Search for the cell housing the specified text and yield its [X, Y] center coordinate. 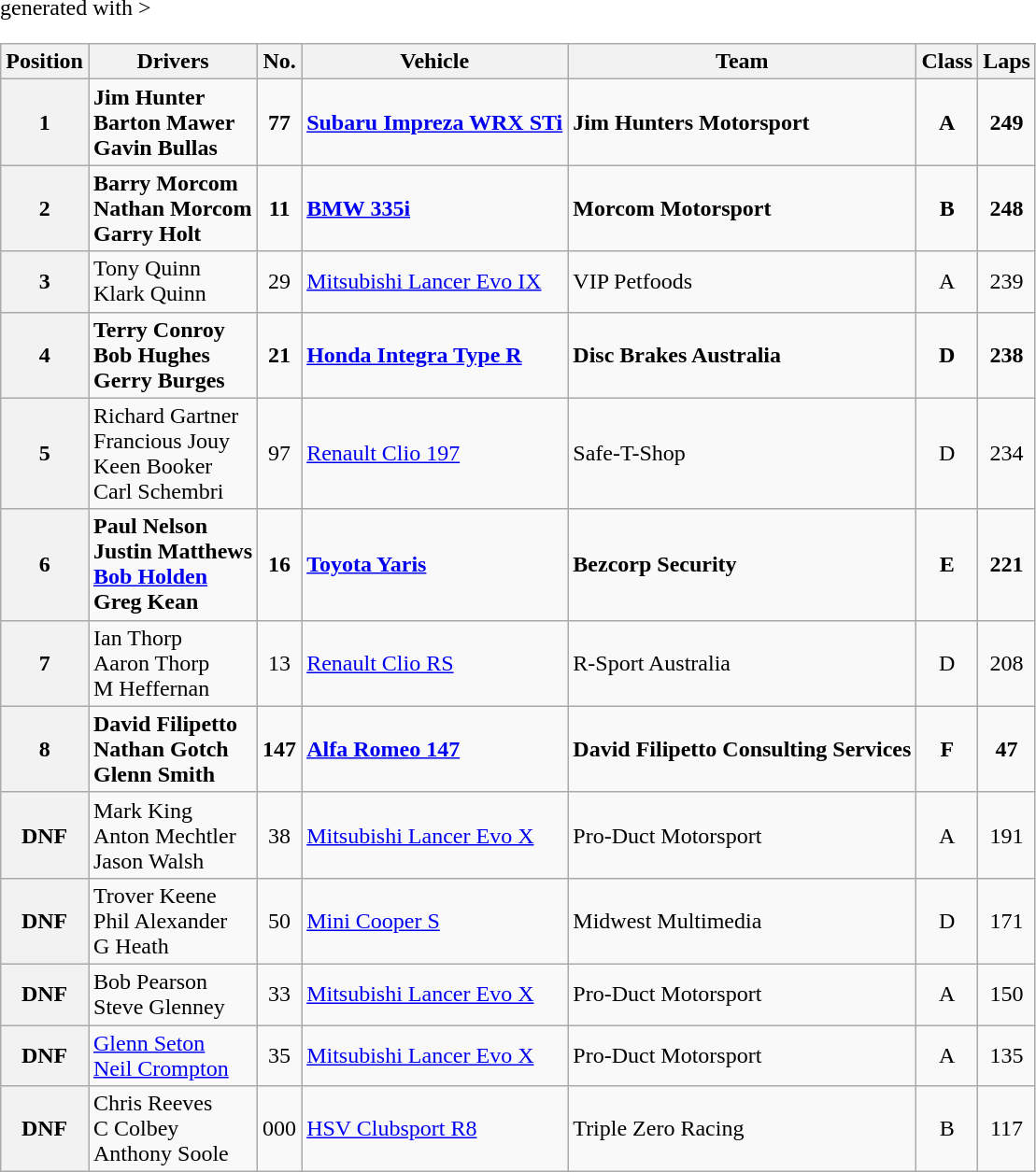
Paul Nelson Justin Matthews Bob Holden Greg Kean [172, 564]
234 [1007, 454]
221 [1007, 564]
2 [45, 208]
13 [280, 663]
Jim Hunters Motorsport [742, 122]
77 [280, 122]
135 [1007, 1055]
Richard Gartner Francious Jouy Keen Booker Carl Schembri [172, 454]
35 [280, 1055]
David Filipetto Nathan Gotch Glenn Smith [172, 749]
F [947, 749]
Bob Pearson Steve Glenney [172, 994]
VIP Petfoods [742, 282]
16 [280, 564]
Barry Morcom Nathan Morcom Garry Holt [172, 208]
150 [1007, 994]
Alfa Romeo 147 [435, 749]
191 [1007, 835]
Safe-T-Shop [742, 454]
Trover Keene Phil Alexander G Heath [172, 921]
Jim Hunter Barton Mawer Gavin Bullas [172, 122]
Mark King Anton Mechtler Jason Walsh [172, 835]
Ian Thorp Aaron Thorp M Heffernan [172, 663]
Mitsubishi Lancer Evo IX [435, 282]
147 [280, 749]
Tony Quinn Klark Quinn [172, 282]
208 [1007, 663]
Laps [1007, 62]
8 [45, 749]
Glenn Seton Neil Crompton [172, 1055]
47 [1007, 749]
5 [45, 454]
6 [45, 564]
50 [280, 921]
HSV Clubsport R8 [435, 1129]
Class [947, 62]
249 [1007, 122]
21 [280, 355]
239 [1007, 282]
Renault Clio 197 [435, 454]
1 [45, 122]
Midwest Multimedia [742, 921]
Triple Zero Racing [742, 1129]
7 [45, 663]
Drivers [172, 62]
238 [1007, 355]
171 [1007, 921]
Mini Cooper S [435, 921]
Chris Reeves C Colbey Anthony Soole [172, 1129]
4 [45, 355]
Honda Integra Type R [435, 355]
Toyota Yaris [435, 564]
Position [45, 62]
R-Sport Australia [742, 663]
Team [742, 62]
Renault Clio RS [435, 663]
Subaru Impreza WRX STi [435, 122]
38 [280, 835]
Disc Brakes Australia [742, 355]
33 [280, 994]
117 [1007, 1129]
3 [45, 282]
97 [280, 454]
Terry Conroy Bob Hughes Gerry Burges [172, 355]
Morcom Motorsport [742, 208]
000 [280, 1129]
248 [1007, 208]
David Filipetto Consulting Services [742, 749]
E [947, 564]
Vehicle [435, 62]
29 [280, 282]
11 [280, 208]
BMW 335i [435, 208]
Bezcorp Security [742, 564]
No. [280, 62]
